Find where the given text appears and provide that cell's center as (x, y) coordinate. 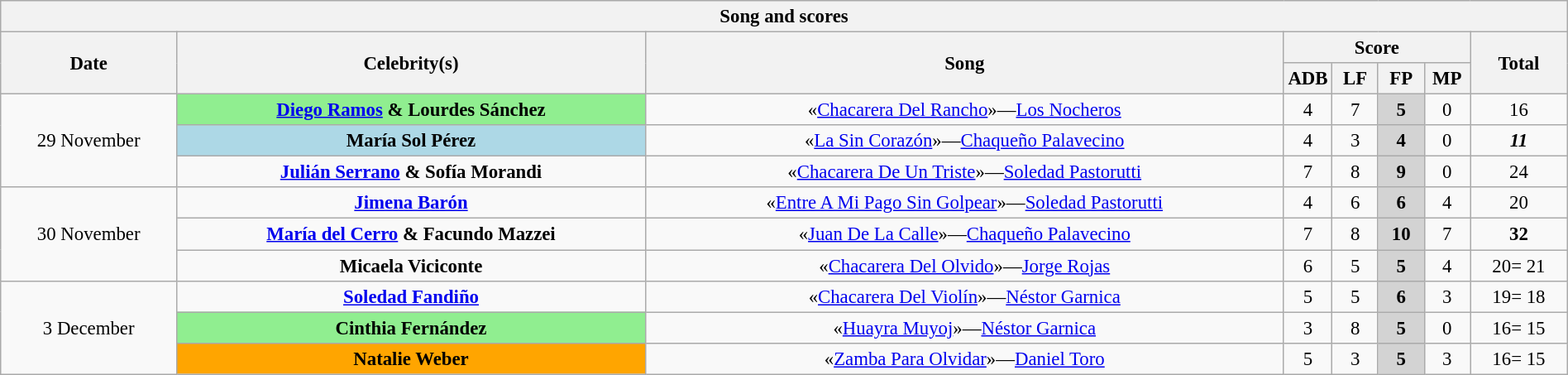
Cinthia Fernández (412, 328)
24 (1519, 172)
«Zamba Para Olvidar»—Daniel Toro (964, 358)
9 (1401, 172)
Total (1519, 63)
10 (1401, 234)
«Huayra Muyoj»—Néstor Garnica (964, 328)
Jimena Barón (412, 203)
29 November (89, 141)
Micaela Viciconte (412, 266)
16 (1519, 110)
Date (89, 63)
Soledad Fandiño (412, 296)
Score (1376, 48)
32 (1519, 234)
3 December (89, 328)
20 (1519, 203)
LF (1355, 79)
30 November (89, 233)
Diego Ramos & Lourdes Sánchez (412, 110)
20= 21 (1519, 266)
«La Sin Corazón»—Chaqueño Palavecino (964, 141)
María del Cerro & Facundo Mazzei (412, 234)
«Juan De La Calle»—Chaqueño Palavecino (964, 234)
19= 18 (1519, 296)
«Chacarera De Un Triste»—Soledad Pastorutti (964, 172)
«Chacarera Del Olvido»—Jorge Rojas (964, 266)
Julián Serrano & Sofía Morandi (412, 172)
María Sol Pérez (412, 141)
ADB (1308, 79)
FP (1401, 79)
MP (1447, 79)
«Chacarera Del Violín»—Néstor Garnica (964, 296)
Song and scores (784, 17)
«Chacarera Del Rancho»—Los Nocheros (964, 110)
Natalie Weber (412, 358)
Song (964, 63)
Celebrity(s) (412, 63)
11 (1519, 141)
«Entre A Mi Pago Sin Golpear»—Soledad Pastorutti (964, 203)
